Determine the (X, Y) coordinate at the center of the cell enclosing the given text.  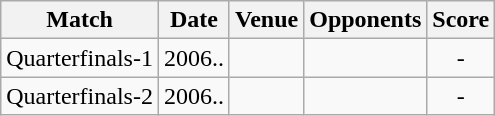
Date (194, 20)
Venue (266, 20)
Match (80, 20)
Score (461, 20)
Quarterfinals-1 (80, 58)
Quarterfinals-2 (80, 96)
Opponents (366, 20)
